Output the [x, y] coordinate of the center of the cell containing the given text.  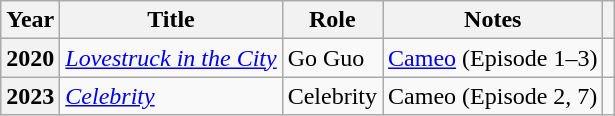
Title [171, 20]
Cameo (Episode 1–3) [493, 58]
2020 [30, 58]
Year [30, 20]
Role [332, 20]
Lovestruck in the City [171, 58]
Go Guo [332, 58]
Notes [493, 20]
2023 [30, 96]
Cameo (Episode 2, 7) [493, 96]
